Extract the (X, Y) coordinate from the center of the cell holding the provided text.  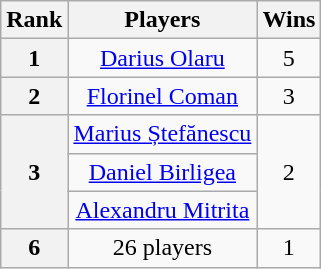
Wins (289, 20)
5 (289, 58)
Darius Olaru (162, 58)
Marius Ștefănescu (162, 134)
26 players (162, 248)
Daniel Birligea (162, 172)
Florinel Coman (162, 96)
Rank (34, 20)
Alexandru Mitrita (162, 210)
Players (162, 20)
6 (34, 248)
